Find where the given text appears and provide that cell's center as (X, Y) coordinate. 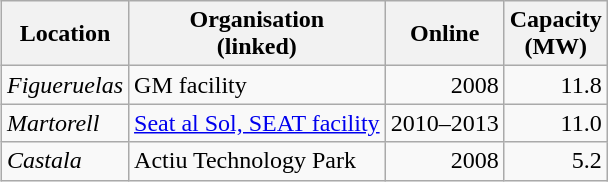
11.0 (556, 123)
Seat al Sol, SEAT facility (258, 123)
Capacity(MW) (556, 34)
Martorell (64, 123)
Organisation(linked) (258, 34)
Castala (64, 161)
2010–2013 (444, 123)
GM facility (258, 85)
Figueruelas (64, 85)
5.2 (556, 161)
Online (444, 34)
11.8 (556, 85)
Actiu Technology Park (258, 161)
Location (64, 34)
